Output the [X, Y] coordinate of the center of the cell containing the given text.  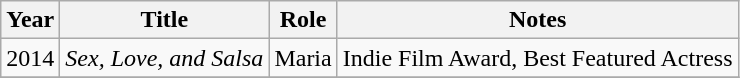
Sex, Love, and Salsa [164, 58]
Notes [538, 20]
Role [303, 20]
Title [164, 20]
2014 [30, 58]
Indie Film Award, Best Featured Actress [538, 58]
Year [30, 20]
Maria [303, 58]
